Determine the (X, Y) coordinate at the center of the cell enclosing the given text.  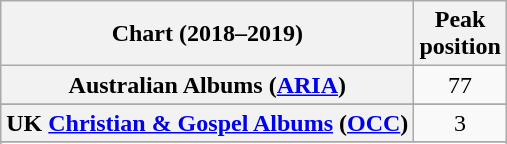
Peak position (460, 34)
Australian Albums (ARIA) (208, 85)
Chart (2018–2019) (208, 34)
3 (460, 123)
UK Christian & Gospel Albums (OCC) (208, 123)
77 (460, 85)
